Detect which cell encompasses the target text, then output its (x, y) center coordinate. 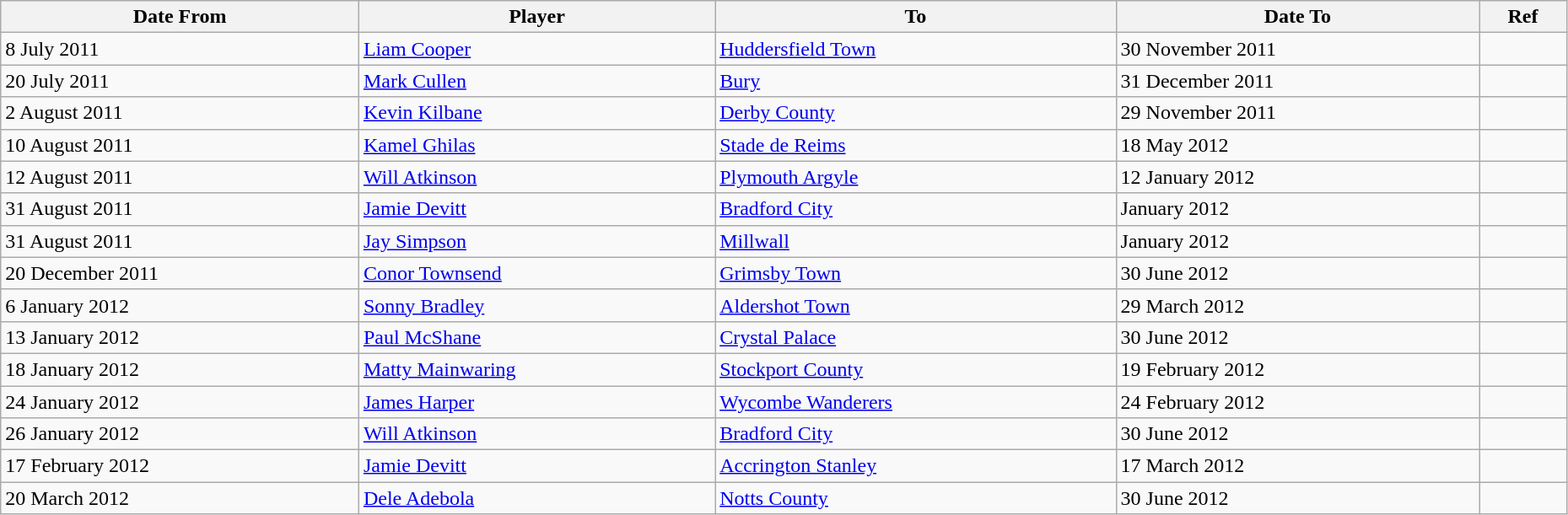
Kevin Kilbane (536, 113)
24 January 2012 (181, 402)
30 November 2011 (1297, 49)
20 December 2011 (181, 273)
10 August 2011 (181, 145)
12 January 2012 (1297, 177)
31 December 2011 (1297, 81)
29 March 2012 (1297, 305)
Ref (1523, 17)
Millwall (916, 241)
Grimsby Town (916, 273)
Huddersfield Town (916, 49)
13 January 2012 (181, 337)
Crystal Palace (916, 337)
Dele Adebola (536, 498)
Wycombe Wanderers (916, 402)
Jay Simpson (536, 241)
Kamel Ghilas (536, 145)
20 March 2012 (181, 498)
Notts County (916, 498)
To (916, 17)
12 August 2011 (181, 177)
Derby County (916, 113)
Matty Mainwaring (536, 369)
19 February 2012 (1297, 369)
James Harper (536, 402)
Paul McShane (536, 337)
Stockport County (916, 369)
Accrington Stanley (916, 466)
29 November 2011 (1297, 113)
Stade de Reims (916, 145)
Plymouth Argyle (916, 177)
Liam Cooper (536, 49)
24 February 2012 (1297, 402)
26 January 2012 (181, 434)
6 January 2012 (181, 305)
18 May 2012 (1297, 145)
Date From (181, 17)
Date To (1297, 17)
Aldershot Town (916, 305)
Bury (916, 81)
17 March 2012 (1297, 466)
Conor Townsend (536, 273)
8 July 2011 (181, 49)
20 July 2011 (181, 81)
Sonny Bradley (536, 305)
18 January 2012 (181, 369)
Mark Cullen (536, 81)
Player (536, 17)
17 February 2012 (181, 466)
2 August 2011 (181, 113)
